Locate the cell with the specified text and output its [x, y] center coordinate. 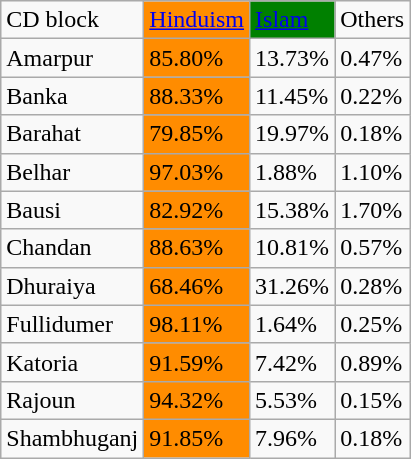
Chandan [72, 248]
0.89% [372, 362]
Rajoun [72, 400]
82.92% [197, 210]
68.46% [197, 286]
0.25% [372, 324]
11.45% [292, 96]
Others [372, 20]
91.59% [197, 362]
0.15% [372, 400]
1.10% [372, 172]
10.81% [292, 248]
19.97% [292, 134]
Amarpur [72, 58]
CD block [72, 20]
Fullidumer [72, 324]
91.85% [197, 438]
97.03% [197, 172]
Katoria [72, 362]
1.64% [292, 324]
Belhar [72, 172]
79.85% [197, 134]
Islam [292, 20]
Shambhuganj [72, 438]
0.28% [372, 286]
94.32% [197, 400]
88.33% [197, 96]
Banka [72, 96]
7.42% [292, 362]
1.70% [372, 210]
88.63% [197, 248]
13.73% [292, 58]
Hinduism [197, 20]
Dhuraiya [72, 286]
1.88% [292, 172]
0.47% [372, 58]
0.57% [372, 248]
98.11% [197, 324]
5.53% [292, 400]
0.22% [372, 96]
85.80% [197, 58]
Bausi [72, 210]
15.38% [292, 210]
31.26% [292, 286]
Barahat [72, 134]
7.96% [292, 438]
